Locate the cell with the specified text and output its (X, Y) center coordinate. 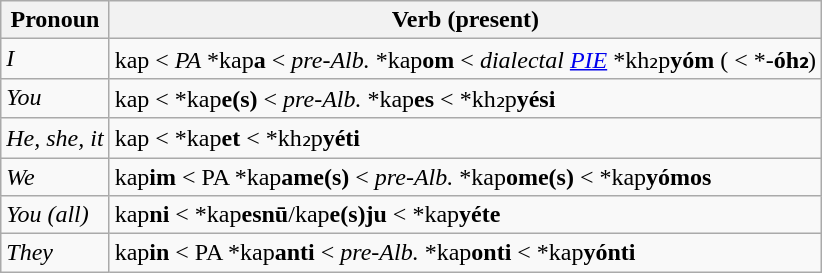
I (55, 59)
kap < PA *kapa < pre-Alb. *kapom < dialectal PIE *kh₂pyóm ( < *-óh₂) (465, 59)
kap < *kapet < *kh₂pyéti (465, 138)
Pronoun (55, 20)
kap < *kape(s) < pre-Alb. *kapes < *kh₂pyési (465, 98)
He, she, it (55, 138)
Verb (present) (465, 20)
kapim < PA *kapame(s) < pre-Alb. *kapome(s) < *kapyómos (465, 177)
kapin < PA *kapanti < pre-Alb. *kaponti < *kapyónti (465, 253)
kapni < *kapesnū/kape(s)ju < *kapyéte (465, 215)
We (55, 177)
You (55, 98)
They (55, 253)
You (all) (55, 215)
